Extract the (X, Y) coordinate from the center of the cell holding the provided text.  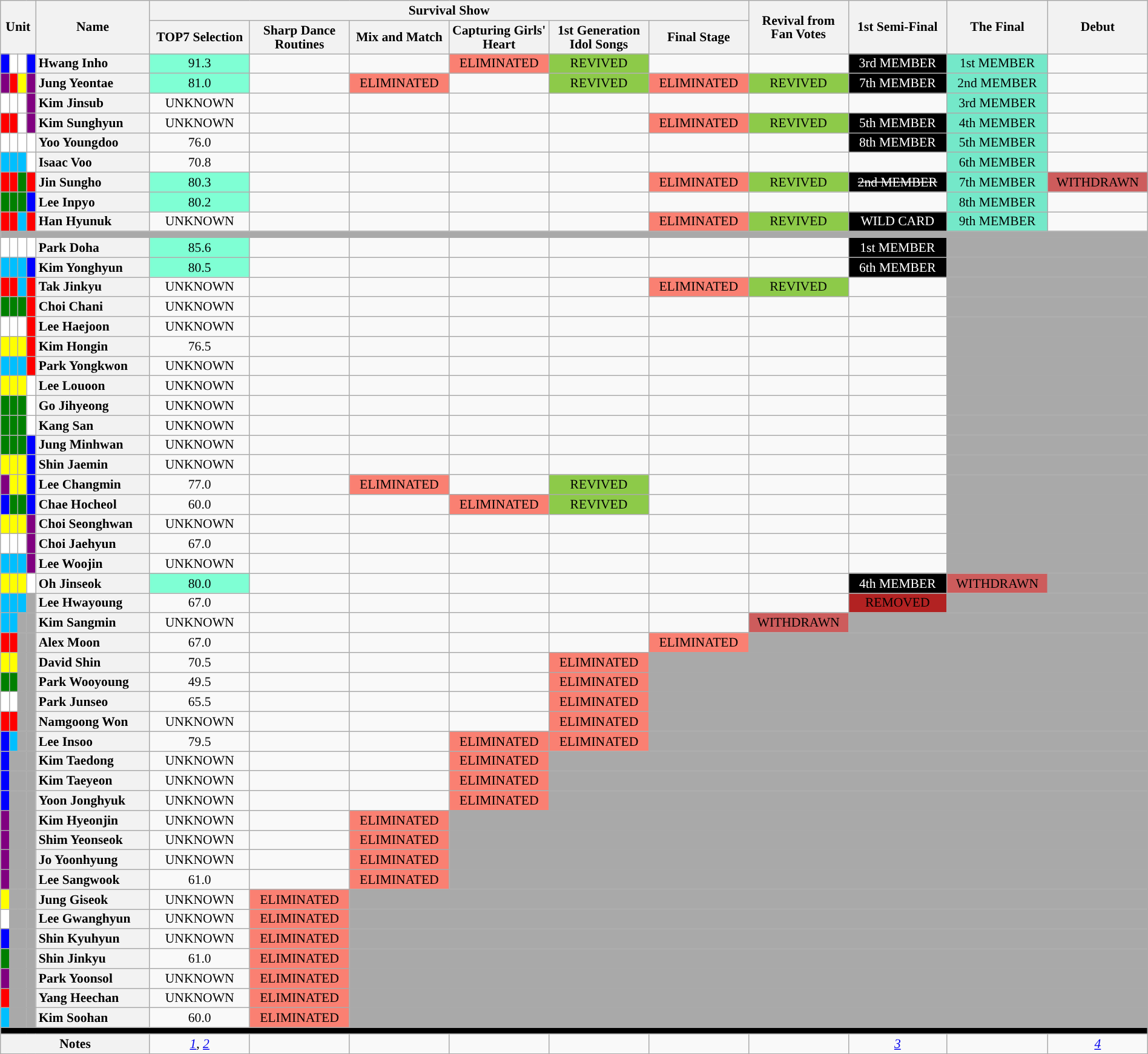
Kim Sunghyun (93, 124)
Unit (18, 27)
49.5 (200, 682)
Kim Sangmin (93, 624)
Kang San (93, 425)
Namgoong Won (93, 722)
Oh Jinseok (93, 584)
80.2 (200, 202)
Park Doha (93, 248)
WILD CARD (897, 222)
Jo Yoonhyung (93, 860)
Kim Yonghyun (93, 268)
Jung Giseok (93, 900)
The Final (998, 27)
Kim Taedong (93, 762)
Shin Kyuhyun (93, 940)
Revival from Fan Votes (798, 27)
Park Yoonsol (93, 978)
Go Jihyeong (93, 406)
Tak Jinkyu (93, 287)
Lee Sangwook (93, 880)
Yang Heechan (93, 998)
Sharp Dance Routines (299, 38)
Chae Hocheol (93, 505)
Name (93, 27)
80.3 (200, 183)
Kim Jinsub (93, 103)
Shin Jaemin (93, 465)
Lee Haejoon (93, 327)
9th MEMBER (998, 222)
David Shin (93, 662)
Alex Moon (93, 643)
1st Generation Idol Songs (599, 38)
79.5 (200, 741)
85.6 (200, 248)
Lee Hwayoung (93, 603)
Jin Sungho (93, 183)
REMOVED (897, 603)
Shim Yeonseok (93, 840)
Lee Gwanghyun (93, 919)
Kim Taeyeon (93, 781)
Jung Yeontae (93, 84)
1st Semi-Final (897, 27)
Jung Minhwan (93, 446)
Mix and Match (400, 38)
Han Hyunuk (93, 222)
91.3 (200, 64)
70.8 (200, 162)
76.0 (200, 143)
Yoo Youngdoo (93, 143)
Final Stage (699, 38)
81.0 (200, 84)
Lee Louoon (93, 386)
4 (1097, 1044)
Capturing Girls' Heart (499, 38)
Kim Hyeonjin (93, 821)
80.5 (200, 268)
Choi Jaehyun (93, 544)
Lee Inpyo (93, 202)
Choi Chani (93, 308)
1, 2 (200, 1044)
80.0 (200, 584)
Kim Soohan (93, 1018)
Park Yongkwon (93, 366)
Notes (75, 1044)
Hwang Inho (93, 64)
Lee Changmin (93, 484)
Yoon Jonghyuk (93, 800)
Debut (1097, 27)
TOP7 Selection (200, 38)
Isaac Voo (93, 162)
Lee Insoo (93, 741)
76.5 (200, 346)
3 (897, 1044)
65.5 (200, 702)
77.0 (200, 484)
70.5 (200, 662)
Lee Woojin (93, 564)
Park Junseo (93, 702)
Shin Jinkyu (93, 959)
Choi Seonghwan (93, 524)
Kim Hongin (93, 346)
Park Wooyoung (93, 682)
Survival Show (449, 11)
